Identify which cell holds the provided text, then report its [x, y] central coordinate. 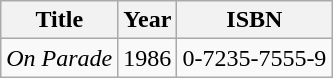
0-7235-7555-9 [254, 58]
Title [60, 20]
1986 [148, 58]
On Parade [60, 58]
ISBN [254, 20]
Year [148, 20]
